Return the [x, y] coordinate for the center point of the cell that contains the specified text.  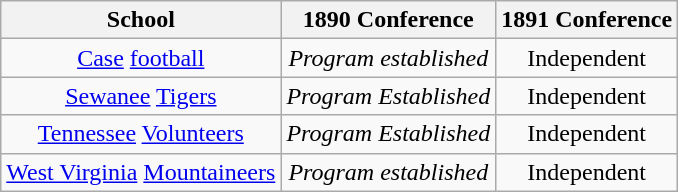
1891 Conference [587, 20]
Sewanee Tigers [141, 96]
School [141, 20]
Case football [141, 58]
1890 Conference [388, 20]
West Virginia Mountaineers [141, 172]
Tennessee Volunteers [141, 134]
